Identify which cell holds the provided text, then report its [X, Y] central coordinate. 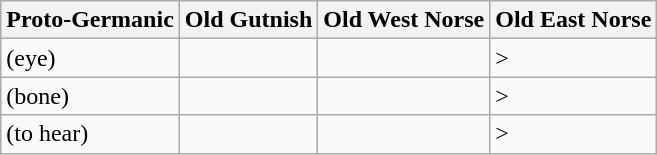
(bone) [90, 96]
Proto-Germanic [90, 20]
(eye) [90, 58]
(to hear) [90, 134]
Old East Norse [574, 20]
Old Gutnish [248, 20]
Old West Norse [404, 20]
